Capture the cell that displays the provided text and extract its [x, y] central coordinate. 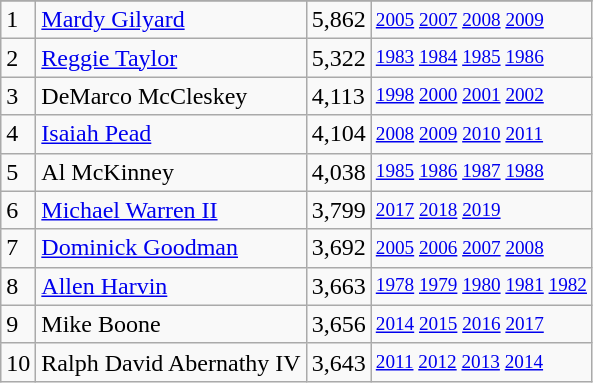
Ralph David Abernathy IV [171, 362]
1978 1979 1980 1981 1982 [481, 286]
5,862 [338, 20]
4,038 [338, 172]
3,799 [338, 210]
3 [18, 96]
3,656 [338, 324]
2 [18, 58]
1983 1984 1985 1986 [481, 58]
Al McKinney [171, 172]
6 [18, 210]
3,643 [338, 362]
2005 2007 2008 2009 [481, 20]
1998 2000 2001 2002 [481, 96]
Mike Boone [171, 324]
Isaiah Pead [171, 134]
4,113 [338, 96]
2008 2009 2010 2011 [481, 134]
DeMarco McCleskey [171, 96]
Allen Harvin [171, 286]
2011 2012 2013 2014 [481, 362]
1 [18, 20]
5,322 [338, 58]
1985 1986 1987 1988 [481, 172]
4,104 [338, 134]
10 [18, 362]
Reggie Taylor [171, 58]
Michael Warren II [171, 210]
4 [18, 134]
3,692 [338, 248]
3,663 [338, 286]
7 [18, 248]
5 [18, 172]
2005 2006 2007 2008 [481, 248]
2017 2018 2019 [481, 210]
2014 2015 2016 2017 [481, 324]
Mardy Gilyard [171, 20]
8 [18, 286]
Dominick Goodman [171, 248]
9 [18, 324]
